Locate the cell with the specified text and output its [X, Y] center coordinate. 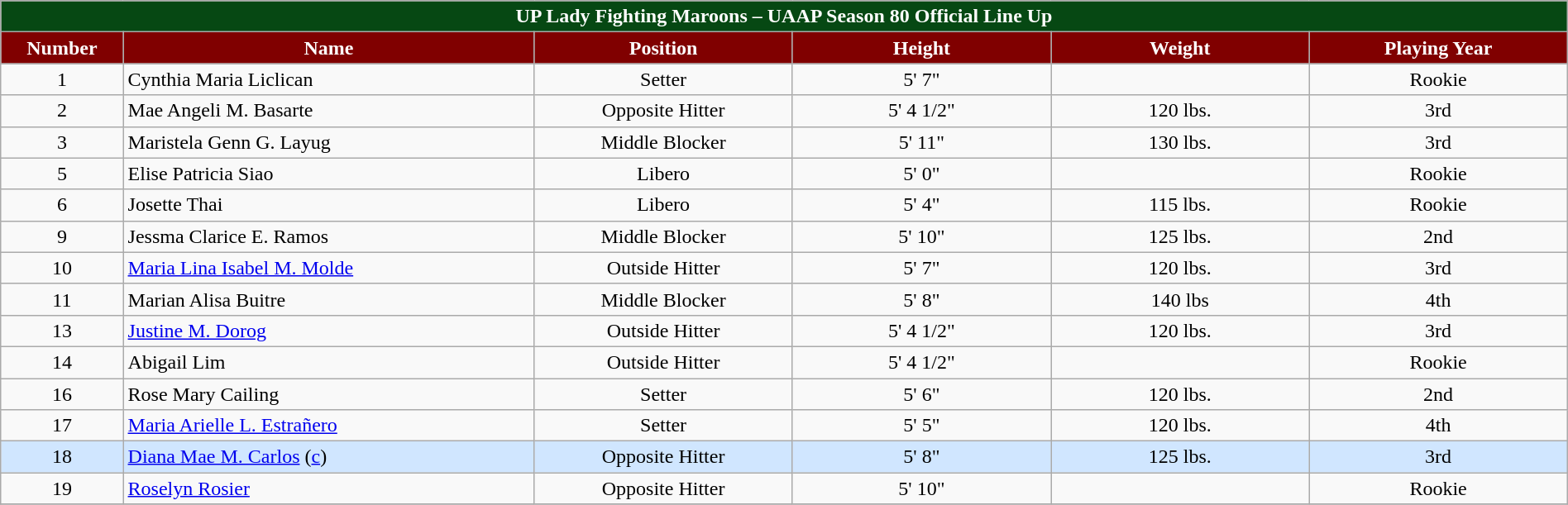
Position [663, 48]
Weight [1180, 48]
11 [62, 299]
3 [62, 142]
13 [62, 331]
140 lbs [1180, 299]
6 [62, 205]
Cynthia Maria Liclican [329, 79]
Diana Mae M. Carlos (c) [329, 457]
1 [62, 79]
2 [62, 111]
Maristela Genn G. Layug [329, 142]
10 [62, 268]
130 lbs. [1180, 142]
Roselyn Rosier [329, 488]
Elise Patricia Siao [329, 174]
115 lbs. [1180, 205]
Abigail Lim [329, 362]
Playing Year [1438, 48]
18 [62, 457]
14 [62, 362]
5 [62, 174]
Justine M. Dorog [329, 331]
16 [62, 394]
Number [62, 48]
UP Lady Fighting Maroons – UAAP Season 80 Official Line Up [784, 17]
Marian Alisa Buitre [329, 299]
Maria Lina Isabel M. Molde [329, 268]
5' 6" [921, 394]
Maria Arielle L. Estrañero [329, 426]
Height [921, 48]
5' 4" [921, 205]
17 [62, 426]
Mae Angeli M. Basarte [329, 111]
5' 0" [921, 174]
5' 5" [921, 426]
Rose Mary Cailing [329, 394]
Josette Thai [329, 205]
Jessma Clarice E. Ramos [329, 236]
19 [62, 488]
9 [62, 236]
5' 11" [921, 142]
Name [329, 48]
